Output the [x, y] coordinate of the center of the cell containing the given text.  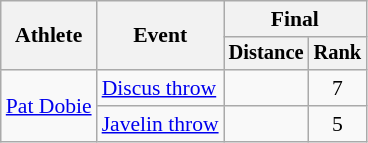
7 [338, 88]
Distance [266, 54]
Event [160, 36]
Final [295, 19]
Discus throw [160, 88]
Rank [338, 54]
Pat Dobie [49, 106]
5 [338, 124]
Javelin throw [160, 124]
Athlete [49, 36]
